Output the [X, Y] coordinate of the center of the cell containing the given text.  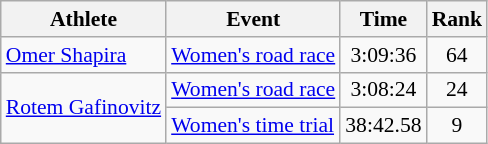
Rotem Gafinovitz [84, 108]
3:09:36 [383, 55]
64 [458, 55]
Rank [458, 19]
Women's time trial [253, 126]
Time [383, 19]
Omer Shapira [84, 55]
3:08:24 [383, 90]
9 [458, 126]
Athlete [84, 19]
Event [253, 19]
24 [458, 90]
38:42.58 [383, 126]
